For the text-containing cell, return its midpoint in [x, y] coordinate format. 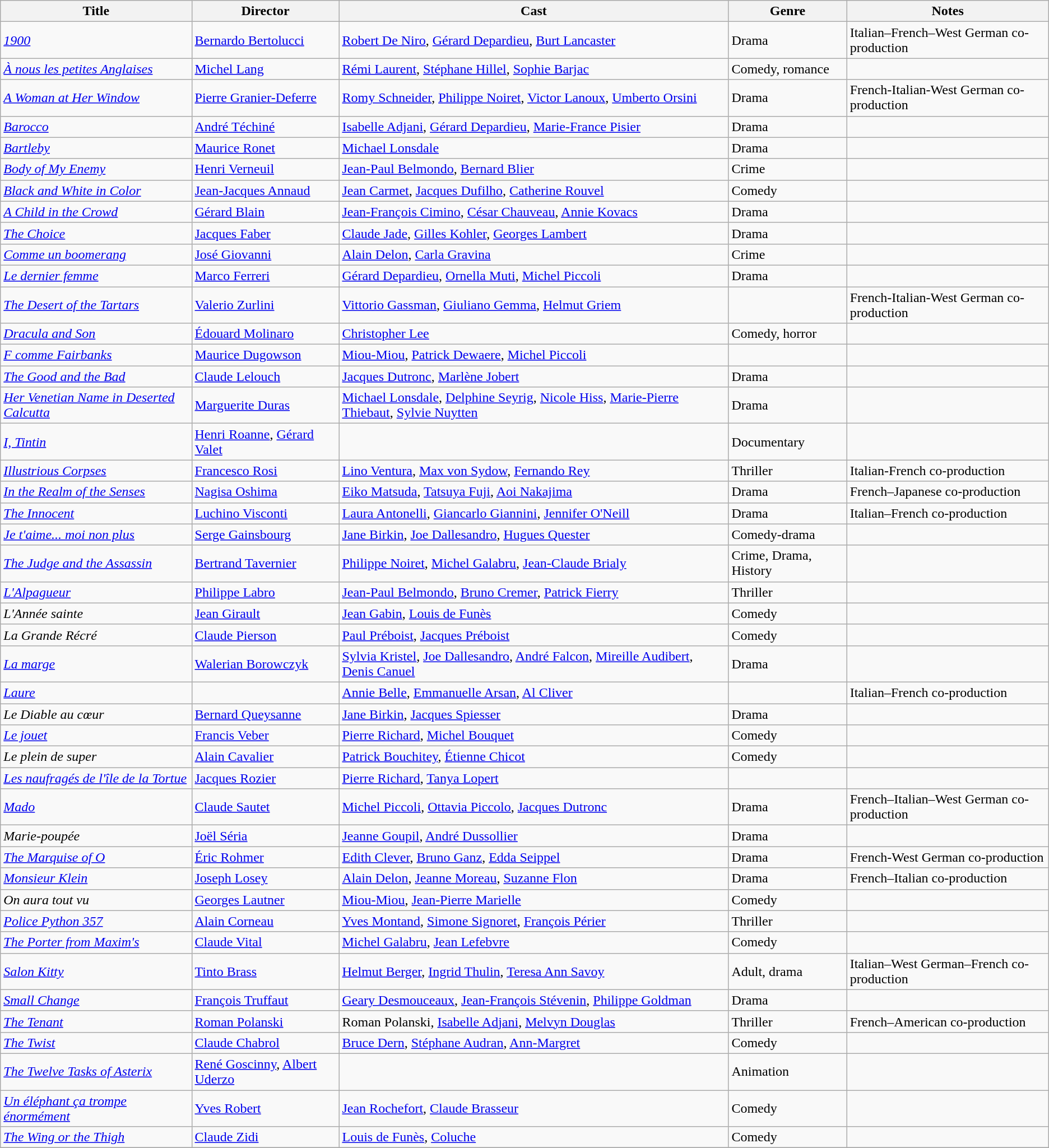
The Wing or the Thigh [96, 1137]
Italian–French–West German co-production [948, 40]
Marie-poupée [96, 836]
Claude Jade, Gilles Kohler, Georges Lambert [533, 233]
Black and White in Color [96, 190]
French–Italian–West German co-production [948, 807]
Dracula and Son [96, 334]
French–American co-production [948, 1021]
The Tenant [96, 1021]
On aura tout vu [96, 900]
Claude Sautet [266, 807]
Notes [948, 11]
Geary Desmouceaux, Jean-François Stévenin, Philippe Goldman [533, 1000]
Michel Galabru, Jean Lefebvre [533, 942]
Alain Cavalier [266, 757]
Comedy-drama [788, 535]
Louis de Funès, Coluche [533, 1137]
Laure [96, 692]
French–Italian co-production [948, 879]
Miou-Miou, Patrick Dewaere, Michel Piccoli [533, 355]
Italian–West German–French co-production [948, 972]
Miou-Miou, Jean-Pierre Marielle [533, 900]
À nous les petites Anglaises [96, 69]
Small Change [96, 1000]
Vittorio Gassman, Giuliano Gemma, Helmut Griem [533, 305]
Laura Antonelli, Giancarlo Giannini, Jennifer O'Neill [533, 513]
Serge Gainsbourg [266, 535]
Jean-Paul Belmondo, Bernard Blier [533, 169]
Philippe Labro [266, 592]
Jean Girault [266, 613]
Roman Polanski, Isabelle Adjani, Melvyn Douglas [533, 1021]
Marco Ferreri [266, 276]
Pierre Richard, Tanya Lopert [533, 778]
The Desert of the Tartars [96, 305]
Crime, Drama, History [788, 564]
Jacques Faber [266, 233]
Documentary [788, 441]
Claude Lelouch [266, 377]
Italian-French co-production [948, 471]
Francis Veber [266, 736]
Barocco [96, 127]
Bartleby [96, 148]
A Woman at Her Window [96, 97]
Le jouet [96, 736]
Gérard Blain [266, 212]
Henri Roanne, Gérard Valet [266, 441]
Yves Robert [266, 1108]
Jane Birkin, Joe Dallesandro, Hugues Quester [533, 535]
Jean-François Cimino, César Chauveau, Annie Kovacs [533, 212]
Tinto Brass [266, 972]
Bernard Queysanne [266, 714]
The Innocent [96, 513]
Je t'aime... moi non plus [96, 535]
Luchino Visconti [266, 513]
La marge [96, 663]
Michel Piccoli, Ottavia Piccolo, Jacques Dutronc [533, 807]
The Twist [96, 1043]
Gérard Depardieu, Ornella Muti, Michel Piccoli [533, 276]
Her Venetian Name in Deserted Calcutta [96, 406]
Joseph Losey [266, 879]
Jean Carmet, Jacques Dufilho, Catherine Rouvel [533, 190]
Mado [96, 807]
José Giovanni [266, 254]
Georges Lautner [266, 900]
Edith Clever, Bruno Ganz, Edda Seippel [533, 857]
Édouard Molinaro [266, 334]
Robert De Niro, Gérard Depardieu, Burt Lancaster [533, 40]
Jeanne Goupil, André Dussollier [533, 836]
Isabelle Adjani, Gérard Depardieu, Marie-France Pisier [533, 127]
Roman Polanski [266, 1021]
Paul Préboist, Jacques Préboist [533, 635]
Genre [788, 11]
A Child in the Crowd [96, 212]
Marguerite Duras [266, 406]
Jean-Jacques Annaud [266, 190]
Alain Corneau [266, 921]
Le plein de super [96, 757]
L'Alpagueur [96, 592]
Le dernier femme [96, 276]
Bruce Dern, Stéphane Audran, Ann-Margret [533, 1043]
Nagisa Oshima [266, 492]
Helmut Berger, Ingrid Thulin, Teresa Ann Savoy [533, 972]
The Twelve Tasks of Asterix [96, 1071]
Animation [788, 1071]
Cast [533, 11]
Claude Zidi [266, 1137]
La Grande Récré [96, 635]
Pierre Granier-Deferre [266, 97]
Francesco Rosi [266, 471]
Michael Lonsdale [533, 148]
Annie Belle, Emmanuelle Arsan, Al Cliver [533, 692]
Le Diable au cœur [96, 714]
Walerian Borowczyk [266, 663]
Pierre Richard, Michel Bouquet [533, 736]
Alain Delon, Jeanne Moreau, Suzanne Flon [533, 879]
Maurice Dugowson [266, 355]
Philippe Noiret, Michel Galabru, Jean-Claude Brialy [533, 564]
Henri Verneuil [266, 169]
The Marquise of O [96, 857]
Salon Kitty [96, 972]
Michel Lang [266, 69]
Comedy, romance [788, 69]
André Téchiné [266, 127]
The Good and the Bad [96, 377]
Monsieur Klein [96, 879]
Maurice Ronet [266, 148]
Rémi Laurent, Stéphane Hillel, Sophie Barjac [533, 69]
Christopher Lee [533, 334]
The Choice [96, 233]
François Truffaut [266, 1000]
Eiko Matsuda, Tatsuya Fuji, Aoi Nakajima [533, 492]
Comme un boomerang [96, 254]
Director [266, 11]
Valerio Zurlini [266, 305]
Illustrious Corpses [96, 471]
Claude Chabrol [266, 1043]
The Judge and the Assassin [96, 564]
In the Realm of the Senses [96, 492]
Jean Gabin, Louis de Funès [533, 613]
Bertrand Tavernier [266, 564]
Comedy, horror [788, 334]
I, Tintin [96, 441]
Adult, drama [788, 972]
Alain Delon, Carla Gravina [533, 254]
Les naufragés de l'île de la Tortue [96, 778]
Police Python 357 [96, 921]
Éric Rohmer [266, 857]
Jean-Paul Belmondo, Bruno Cremer, Patrick Fierry [533, 592]
Joël Séria [266, 836]
Claude Pierson [266, 635]
1900 [96, 40]
Romy Schneider, Philippe Noiret, Victor Lanoux, Umberto Orsini [533, 97]
The Porter from Maxim's [96, 942]
French-West German co-production [948, 857]
Yves Montand, Simone Signoret, François Périer [533, 921]
Title [96, 11]
Un éléphant ça trompe énormément [96, 1108]
L'Année sainte [96, 613]
Bernardo Bertolucci [266, 40]
French–Japanese co-production [948, 492]
Michael Lonsdale, Delphine Seyrig, Nicole Hiss, Marie-Pierre Thiebaut, Sylvie Nuytten [533, 406]
Lino Ventura, Max von Sydow, Fernando Rey [533, 471]
Jean Rochefort, Claude Brasseur [533, 1108]
Jane Birkin, Jacques Spiesser [533, 714]
Jacques Rozier [266, 778]
Claude Vital [266, 942]
Body of My Enemy [96, 169]
F comme Fairbanks [96, 355]
Jacques Dutronc, Marlène Jobert [533, 377]
René Goscinny, Albert Uderzo [266, 1071]
Sylvia Kristel, Joe Dallesandro, André Falcon, Mireille Audibert, Denis Canuel [533, 663]
Patrick Bouchitey, Étienne Chicot [533, 757]
